Pinpoint the cell where the given text exists, returning its [x, y] midpoint coordinate. 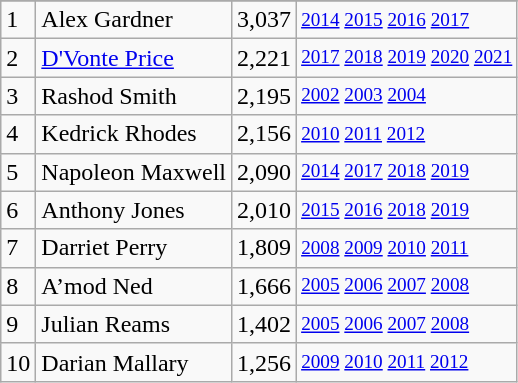
1,402 [264, 324]
9 [18, 324]
8 [18, 286]
Rashod Smith [134, 96]
7 [18, 248]
1,256 [264, 362]
2014 2017 2018 2019 [407, 172]
1,666 [264, 286]
2009 2010 2011 2012 [407, 362]
2 [18, 58]
2,195 [264, 96]
Anthony Jones [134, 210]
Napoleon Maxwell [134, 172]
4 [18, 134]
3,037 [264, 20]
2,221 [264, 58]
2014 2015 2016 2017 [407, 20]
D'Vonte Price [134, 58]
1 [18, 20]
Alex Gardner [134, 20]
Kedrick Rhodes [134, 134]
2015 2016 2018 2019 [407, 210]
3 [18, 96]
2,090 [264, 172]
2002 2003 2004 [407, 96]
Darian Mallary [134, 362]
2,156 [264, 134]
Darriet Perry [134, 248]
2017 2018 2019 2020 2021 [407, 58]
2008 2009 2010 2011 [407, 248]
10 [18, 362]
2,010 [264, 210]
A’mod Ned [134, 286]
Julian Reams [134, 324]
6 [18, 210]
1,809 [264, 248]
2010 2011 2012 [407, 134]
5 [18, 172]
